Capture the cell that displays the provided text and extract its (x, y) central coordinate. 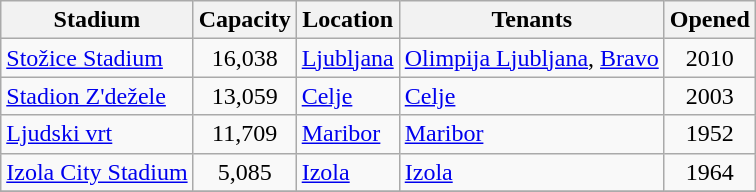
1952 (710, 134)
Location (348, 20)
2003 (710, 96)
Capacity (244, 20)
Izola City Stadium (97, 172)
Ljubljana (348, 58)
Opened (710, 20)
Stadium (97, 20)
1964 (710, 172)
Ljudski vrt (97, 134)
16,038 (244, 58)
Olimpija Ljubljana, Bravo (532, 58)
11,709 (244, 134)
Stožice Stadium (97, 58)
2010 (710, 58)
Tenants (532, 20)
5,085 (244, 172)
Stadion Z'dežele (97, 96)
13,059 (244, 96)
